Return the (x, y) coordinate for the center point of the cell that contains the specified text.  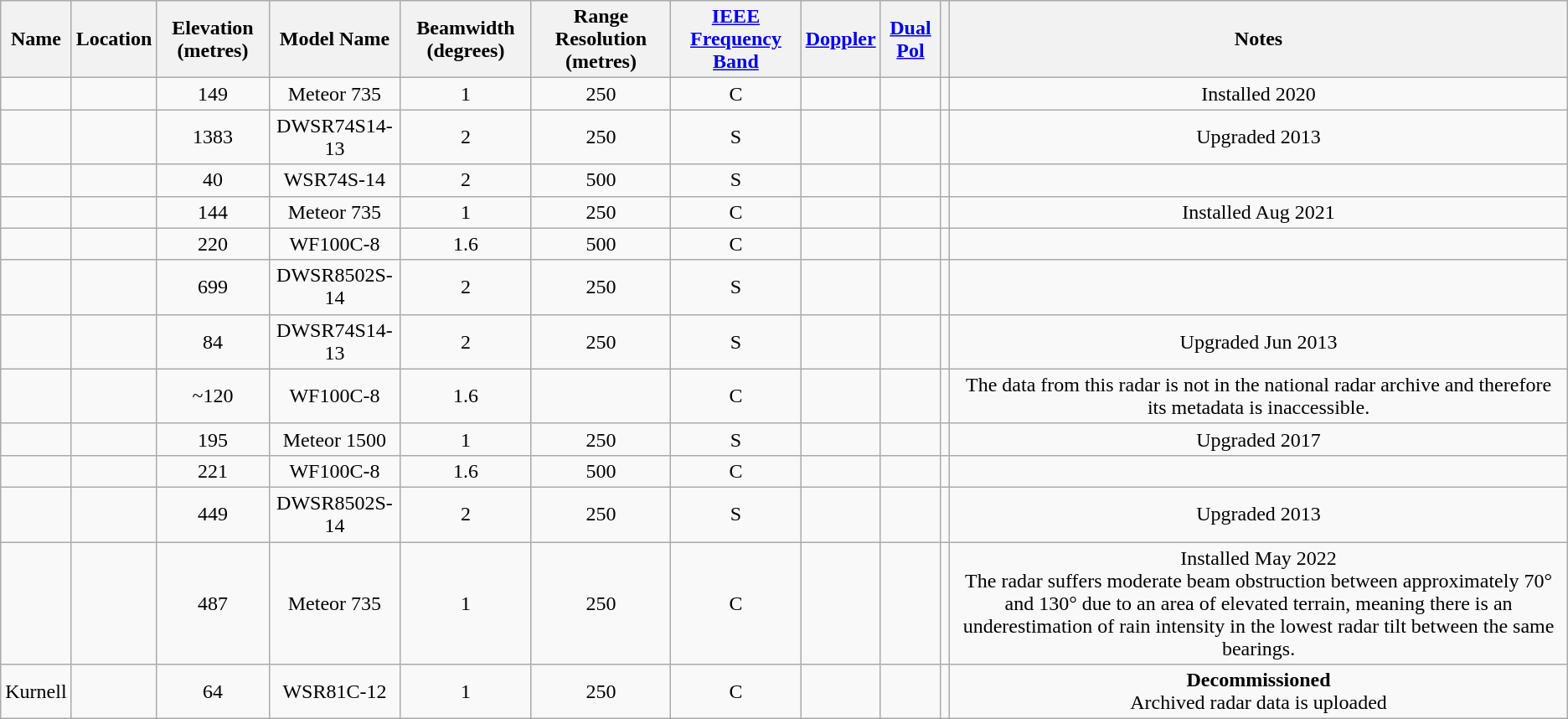
The data from this radar is not in the national radar archive and therefore its metadata is inaccessible. (1258, 396)
449 (213, 515)
Doppler (841, 39)
220 (213, 244)
Name (36, 39)
40 (213, 180)
DecommissionedArchived radar data is uploaded (1258, 692)
1383 (213, 137)
Dual Pol (910, 39)
64 (213, 692)
195 (213, 439)
Installed 2020 (1258, 94)
Kurnell (36, 692)
Range Resolution (metres) (601, 39)
Elevation (metres) (213, 39)
Upgraded Jun 2013 (1258, 342)
Location (114, 39)
Meteor 1500 (335, 439)
149 (213, 94)
699 (213, 287)
Model Name (335, 39)
~120 (213, 396)
221 (213, 471)
Notes (1258, 39)
Installed Aug 2021 (1258, 212)
Upgraded 2017 (1258, 439)
Beamwidth (degrees) (466, 39)
84 (213, 342)
IEEE Frequency Band (735, 39)
487 (213, 603)
144 (213, 212)
WSR81C-12 (335, 692)
WSR74S-14 (335, 180)
